Capture the cell that displays the provided text and extract its [X, Y] central coordinate. 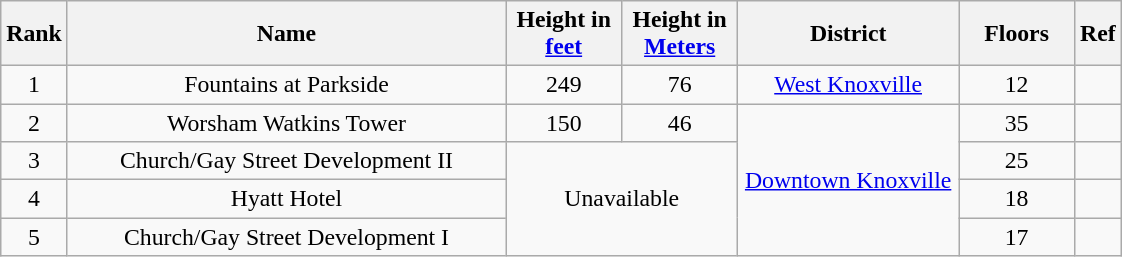
Floors [1017, 34]
Unavailable [622, 198]
5 [34, 236]
West Knoxville [848, 85]
17 [1017, 236]
1 [34, 85]
35 [1017, 123]
Downtown Knoxville [848, 180]
3 [34, 160]
Hyatt Hotel [286, 198]
District [848, 34]
Church/Gay Street Development II [286, 160]
76 [680, 85]
Height in Meters [680, 34]
12 [1017, 85]
25 [1017, 160]
2 [34, 123]
Rank [34, 34]
4 [34, 198]
Ref [1098, 34]
Church/Gay Street Development I [286, 236]
Name [286, 34]
249 [564, 85]
Worsham Watkins Tower [286, 123]
18 [1017, 198]
150 [564, 123]
Fountains at Parkside [286, 85]
Height in feet [564, 34]
46 [680, 123]
